Pinpoint the cell where the given text exists, returning its (X, Y) midpoint coordinate. 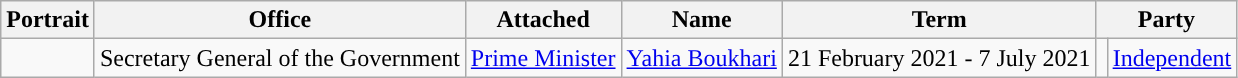
Portrait (48, 20)
Independent (1172, 58)
Term (939, 20)
Yahia Boukhari (702, 58)
Prime Minister (543, 58)
Office (280, 20)
Secretary General of the Government (280, 58)
Name (702, 20)
Party (1166, 20)
Attached (543, 20)
21 February 2021 - 7 July 2021 (939, 58)
